From the cell containing the given text, extract its center point as (x, y) coordinate. 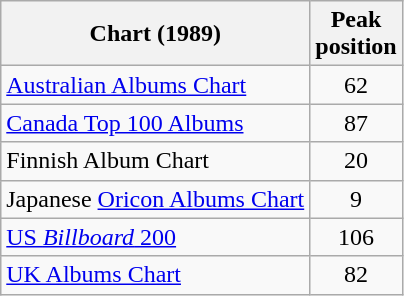
Chart (1989) (156, 34)
9 (356, 199)
82 (356, 275)
UK Albums Chart (156, 275)
106 (356, 237)
Finnish Album Chart (156, 161)
20 (356, 161)
US Billboard 200 (156, 237)
Canada Top 100 Albums (156, 123)
Australian Albums Chart (156, 85)
62 (356, 85)
Japanese Oricon Albums Chart (156, 199)
87 (356, 123)
Peakposition (356, 34)
